Return the [x, y] coordinate for the center point of the cell that contains the specified text.  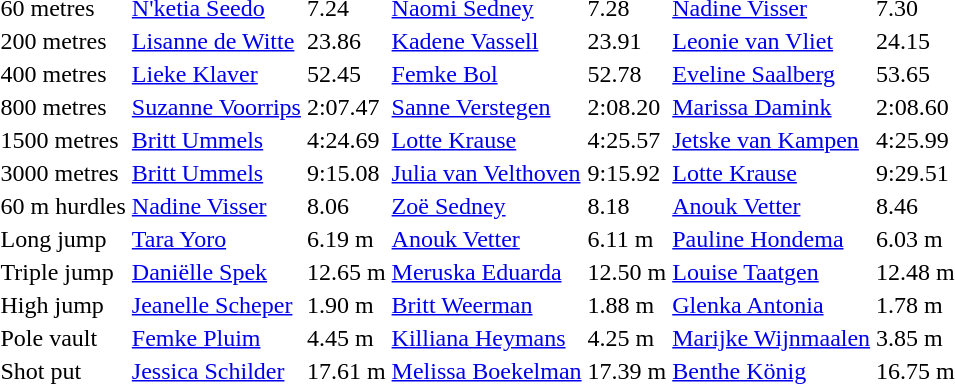
Daniëlle Spek [216, 272]
Tara Yoro [216, 239]
Eveline Saalberg [772, 74]
Lieke Klaver [216, 74]
Leonie van Vliet [772, 41]
Britt Weerman [486, 305]
Jeanelle Scheper [216, 305]
6.11 m [627, 239]
12.50 m [627, 272]
4.25 m [627, 338]
4:24.69 [346, 140]
Lisanne de Witte [216, 41]
Pauline Hondema [772, 239]
8.18 [627, 206]
Suzanne Voorrips [216, 107]
1.88 m [627, 305]
Marissa Damink [772, 107]
9:15.92 [627, 173]
8.06 [346, 206]
Meruska Eduarda [486, 272]
Julia van Velthoven [486, 173]
Zoë Sedney [486, 206]
Nadine Visser [216, 206]
2:08.20 [627, 107]
1.90 m [346, 305]
Killiana Heymans [486, 338]
Femke Bol [486, 74]
Jetske van Kampen [772, 140]
9:15.08 [346, 173]
23.91 [627, 41]
12.65 m [346, 272]
Marijke Wijnmaalen [772, 338]
Louise Taatgen [772, 272]
52.45 [346, 74]
23.86 [346, 41]
2:07.47 [346, 107]
Sanne Verstegen [486, 107]
52.78 [627, 74]
Glenka Antonia [772, 305]
Kadene Vassell [486, 41]
4.45 m [346, 338]
Femke Pluim [216, 338]
4:25.57 [627, 140]
6.19 m [346, 239]
